Locate the cell with the specified text and output its [X, Y] center coordinate. 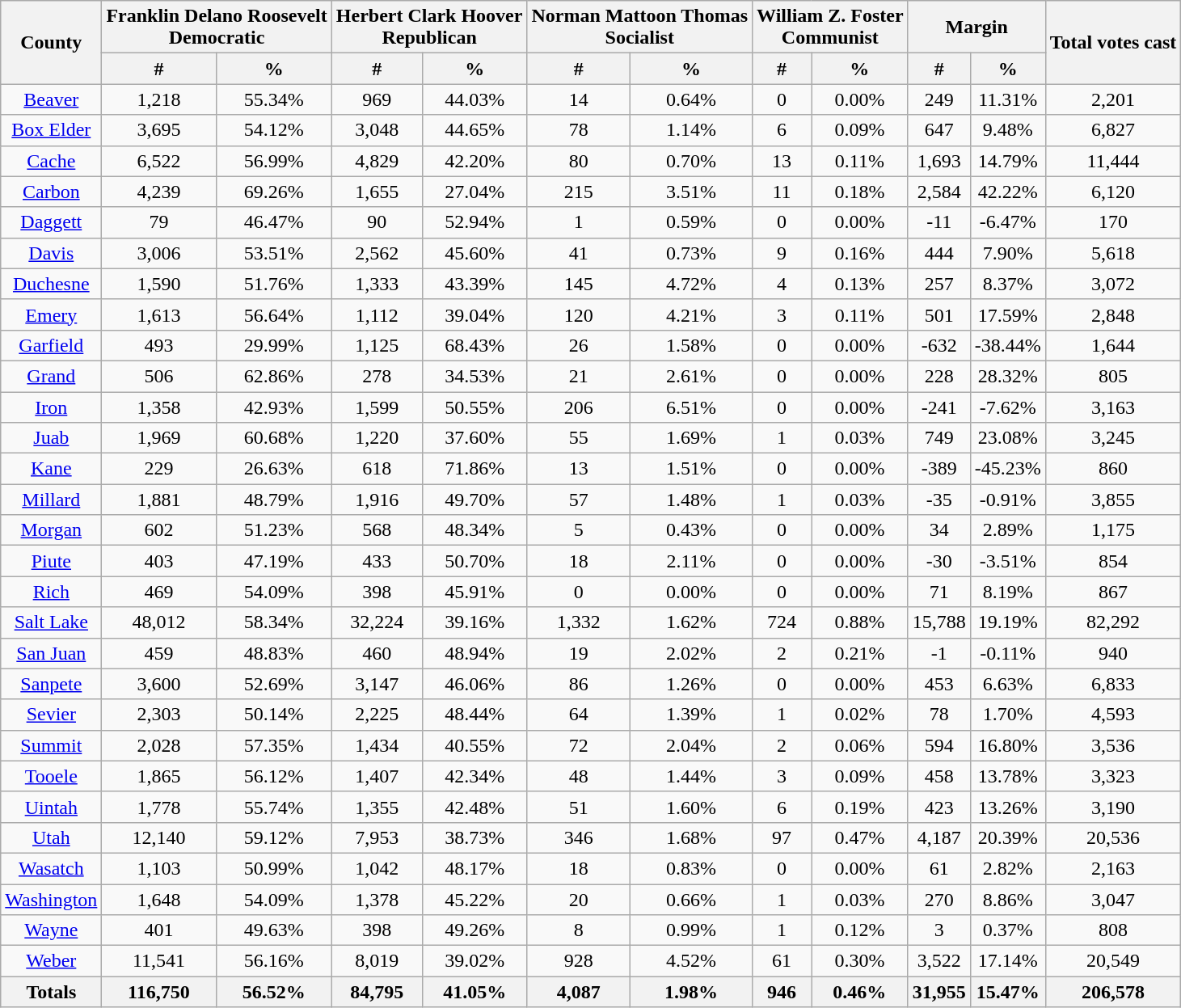
6,120 [1113, 192]
3,600 [158, 684]
278 [377, 376]
453 [939, 684]
7,953 [377, 837]
39.02% [475, 961]
1.51% [690, 469]
2.04% [690, 745]
46.06% [475, 684]
0.16% [860, 253]
Sanpete [52, 684]
5 [579, 530]
120 [579, 314]
-0.91% [1007, 500]
52.94% [475, 222]
68.43% [475, 345]
1.39% [690, 715]
7.90% [1007, 253]
82,292 [1113, 622]
460 [377, 653]
0.66% [690, 900]
867 [1113, 592]
26 [579, 345]
0.43% [690, 530]
20 [579, 900]
568 [377, 530]
3,245 [1113, 438]
52.69% [273, 684]
Millard [52, 500]
Utah [52, 837]
-389 [939, 469]
444 [939, 253]
9 [782, 253]
Grand [52, 376]
2,848 [1113, 314]
3,006 [158, 253]
0.21% [860, 653]
0.83% [690, 868]
42.93% [273, 407]
50.55% [475, 407]
1,175 [1113, 530]
41 [579, 253]
-11 [939, 222]
56.16% [273, 961]
Beaver [52, 99]
51.23% [273, 530]
946 [782, 992]
56.12% [273, 776]
51 [579, 807]
14.79% [1007, 161]
29.99% [273, 345]
1.68% [690, 837]
1,644 [1113, 345]
805 [1113, 376]
1,590 [158, 284]
Uintah [52, 807]
2.61% [690, 376]
20.39% [1007, 837]
11,541 [158, 961]
13.26% [1007, 807]
423 [939, 807]
48.83% [273, 653]
506 [158, 376]
1,434 [377, 745]
37.60% [475, 438]
12,140 [158, 837]
1,655 [377, 192]
-6.47% [1007, 222]
45.91% [475, 592]
0.02% [860, 715]
Summit [52, 745]
1.70% [1007, 715]
50.14% [273, 715]
-1 [939, 653]
1,332 [579, 622]
48.79% [273, 500]
270 [939, 900]
34 [939, 530]
48.44% [475, 715]
Iron [52, 407]
Sevier [52, 715]
2.02% [690, 653]
0.99% [690, 930]
0.30% [860, 961]
346 [579, 837]
26.63% [273, 469]
2,028 [158, 745]
1.48% [690, 500]
618 [377, 469]
31,955 [939, 992]
1,599 [377, 407]
1,613 [158, 314]
6.63% [1007, 684]
469 [158, 592]
1,103 [158, 868]
Totals [52, 992]
433 [377, 561]
57.35% [273, 745]
2.11% [690, 561]
34.53% [475, 376]
-241 [939, 407]
1.60% [690, 807]
0.46% [860, 992]
Salt Lake [52, 622]
860 [1113, 469]
170 [1113, 222]
1,916 [377, 500]
0.12% [860, 930]
0.73% [690, 253]
28.32% [1007, 376]
56.99% [273, 161]
1.98% [690, 992]
48,012 [158, 622]
Franklin Delano RooseveltDemocratic [217, 27]
403 [158, 561]
40.55% [475, 745]
116,750 [158, 992]
-38.44% [1007, 345]
2,584 [939, 192]
Piute [52, 561]
724 [782, 622]
53.51% [273, 253]
3,695 [158, 130]
Weber [52, 961]
Carbon [52, 192]
3,855 [1113, 500]
97 [782, 837]
2,562 [377, 253]
3,522 [939, 961]
32,224 [377, 622]
11,444 [1113, 161]
Norman Mattoon ThomasSocialist [640, 27]
-0.11% [1007, 653]
8.19% [1007, 592]
493 [158, 345]
72 [579, 745]
969 [377, 99]
1,358 [158, 407]
Box Elder [52, 130]
45.60% [475, 253]
1,220 [377, 438]
14 [579, 99]
79 [158, 222]
39.16% [475, 622]
11.31% [1007, 99]
0.47% [860, 837]
4,829 [377, 161]
Rich [52, 592]
86 [579, 684]
1,778 [158, 807]
1.44% [690, 776]
594 [939, 745]
44.03% [475, 99]
47.19% [273, 561]
5,618 [1113, 253]
1,881 [158, 500]
6.51% [690, 407]
2.89% [1007, 530]
15.47% [1007, 992]
1.58% [690, 345]
808 [1113, 930]
20,549 [1113, 961]
Morgan [52, 530]
56.52% [273, 992]
19 [579, 653]
-632 [939, 345]
50.70% [475, 561]
647 [939, 130]
-30 [939, 561]
27.04% [475, 192]
4,187 [939, 837]
19.19% [1007, 622]
42.22% [1007, 192]
458 [939, 776]
4,087 [579, 992]
Daggett [52, 222]
3,536 [1113, 745]
55.34% [273, 99]
3,047 [1113, 900]
39.04% [475, 314]
4.72% [690, 284]
229 [158, 469]
42.20% [475, 161]
2,201 [1113, 99]
459 [158, 653]
11 [782, 192]
County [52, 42]
50.99% [273, 868]
Kane [52, 469]
71 [939, 592]
48.34% [475, 530]
Wayne [52, 930]
1,355 [377, 807]
20,536 [1113, 837]
145 [579, 284]
9.48% [1007, 130]
Wasatch [52, 868]
6,522 [158, 161]
Total votes cast [1113, 42]
51.76% [273, 284]
San Juan [52, 653]
928 [579, 961]
-45.23% [1007, 469]
58.34% [273, 622]
854 [1113, 561]
228 [939, 376]
59.12% [273, 837]
17.14% [1007, 961]
Juab [52, 438]
48.17% [475, 868]
49.26% [475, 930]
42.34% [475, 776]
1,407 [377, 776]
2,225 [377, 715]
0.19% [860, 807]
55.74% [273, 807]
1,865 [158, 776]
1.62% [690, 622]
49.63% [273, 930]
0.06% [860, 745]
3,323 [1113, 776]
21 [579, 376]
69.26% [273, 192]
602 [158, 530]
3,048 [377, 130]
49.70% [475, 500]
Washington [52, 900]
-7.62% [1007, 407]
41.05% [475, 992]
0.18% [860, 192]
0.64% [690, 99]
3,147 [377, 684]
45.22% [475, 900]
8.86% [1007, 900]
54.12% [273, 130]
2,303 [158, 715]
17.59% [1007, 314]
8,019 [377, 961]
8.37% [1007, 284]
0.88% [860, 622]
215 [579, 192]
6,833 [1113, 684]
206 [579, 407]
Cache [52, 161]
1,042 [377, 868]
1,333 [377, 284]
48 [579, 776]
84,795 [377, 992]
62.86% [273, 376]
Duchesne [52, 284]
1,125 [377, 345]
Tooele [52, 776]
46.47% [273, 222]
0.13% [860, 284]
2,163 [1113, 868]
38.73% [475, 837]
4.21% [690, 314]
71.86% [475, 469]
749 [939, 438]
0.70% [690, 161]
8 [579, 930]
1,693 [939, 161]
940 [1113, 653]
48.94% [475, 653]
-35 [939, 500]
55 [579, 438]
1.14% [690, 130]
56.64% [273, 314]
42.48% [475, 807]
43.39% [475, 284]
4,593 [1113, 715]
-3.51% [1007, 561]
80 [579, 161]
64 [579, 715]
1.69% [690, 438]
16.80% [1007, 745]
1,218 [158, 99]
90 [377, 222]
1,648 [158, 900]
Emery [52, 314]
0.37% [1007, 930]
3,072 [1113, 284]
44.65% [475, 130]
William Z. FosterCommunist [831, 27]
3.51% [690, 192]
4,239 [158, 192]
4.52% [690, 961]
6,827 [1113, 130]
1,112 [377, 314]
1,378 [377, 900]
0.59% [690, 222]
13.78% [1007, 776]
3,190 [1113, 807]
1,969 [158, 438]
206,578 [1113, 992]
3,163 [1113, 407]
15,788 [939, 622]
2.82% [1007, 868]
257 [939, 284]
Garfield [52, 345]
Margin [976, 27]
Herbert Clark HooverRepublican [429, 27]
Davis [52, 253]
501 [939, 314]
249 [939, 99]
4 [782, 284]
57 [579, 500]
60.68% [273, 438]
401 [158, 930]
23.08% [1007, 438]
1.26% [690, 684]
